Extract the (x, y) coordinate from the center of the cell holding the provided text.  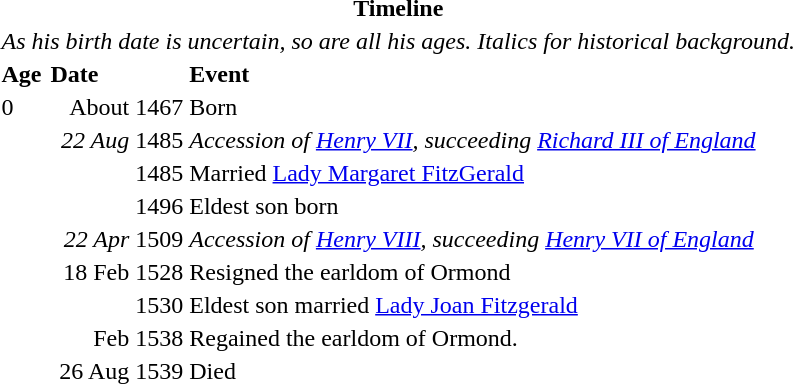
Age (23, 74)
22 Aug 1485 (117, 140)
1496 (117, 206)
0 (23, 107)
1530 (117, 305)
Date (117, 74)
22 Apr 1509 (117, 239)
18 Feb 1528 (117, 272)
1485 (117, 173)
About 1467 (117, 107)
Feb 1538 (117, 338)
